Return (X, Y) of the center of cell containing provided text 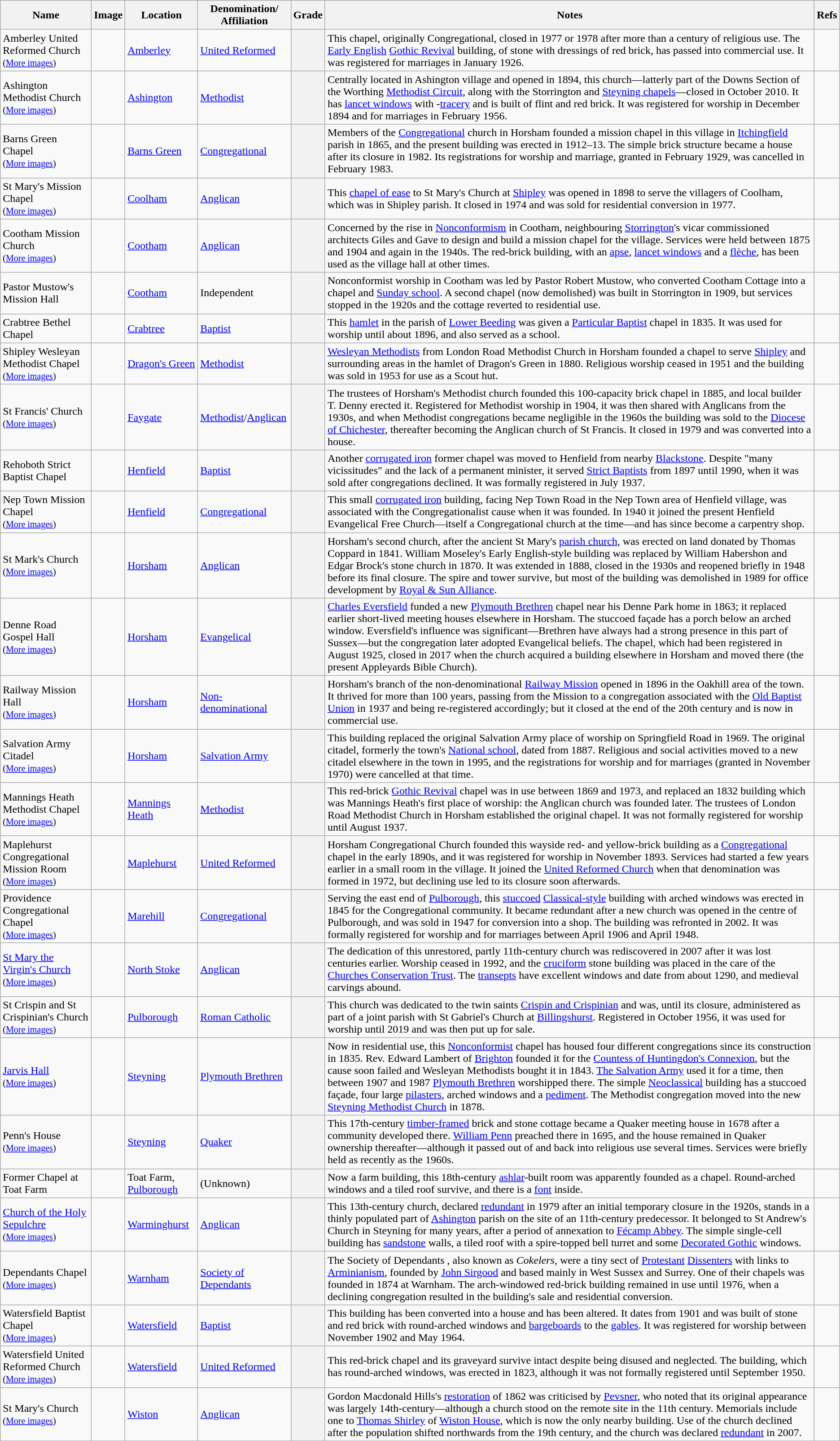
Mannings Heath (162, 810)
Church of the Holy Sepulchre(More images) (46, 1224)
Former Chapel at Toat Farm (46, 1183)
St Crispin and St Crispinian's Church(More images) (46, 1017)
St Mary the Virgin's Church(More images) (46, 969)
Faygate (162, 417)
Maplehurst (162, 863)
Barns Green Chapel(More images) (46, 151)
Crabtree Bethel Chapel (46, 328)
Pulborough (162, 1017)
Refs (827, 15)
Barns Green (162, 151)
Maplehurst Congregational Mission Room(More images) (46, 863)
Wiston (162, 1415)
Denomination/Affiliation (244, 15)
Ashington Methodist Church(More images) (46, 98)
St Mark's Church(More images) (46, 565)
Name (46, 15)
Providence Congregational Chapel(More images) (46, 916)
St Mary's Mission Chapel(More images) (46, 198)
Dragon's Green (162, 364)
Crabtree (162, 328)
North Stoke (162, 969)
Methodist/Anglican (244, 417)
Non-denominational (244, 703)
Location (162, 15)
Watersfield United Reformed Church(More images) (46, 1367)
Notes (569, 15)
Railway Mission Hall(More images) (46, 703)
Independent (244, 293)
Mannings Heath Methodist Chapel(More images) (46, 810)
Quaker (244, 1142)
Shipley Wesleyan Methodist Chapel(More images) (46, 364)
Pastor Mustow's Mission Hall (46, 293)
Warnham (162, 1278)
St Mary's Church(More images) (46, 1415)
Salvation Army (244, 756)
Plymouth Brethren (244, 1076)
Jarvis Hall(More images) (46, 1076)
Cootham Mission Church(More images) (46, 246)
Marehill (162, 916)
Coolham (162, 198)
Toat Farm, Pulborough (162, 1183)
Nep Town Mission Chapel(More images) (46, 512)
Dependants Chapel(More images) (46, 1278)
Penn's House(More images) (46, 1142)
Ashington (162, 98)
Roman Catholic (244, 1017)
Amberley United Reformed Church(More images) (46, 50)
(Unknown) (244, 1183)
Amberley (162, 50)
Salvation Army Citadel(More images) (46, 756)
Warminghurst (162, 1224)
Society of Dependants (244, 1278)
St Francis' Church(More images) (46, 417)
Image (109, 15)
Denne Road Gospel Hall(More images) (46, 637)
Grade (308, 15)
Evangelical (244, 637)
Watersfield Baptist Chapel(More images) (46, 1325)
Rehoboth Strict Baptist Chapel (46, 470)
